Return [x, y] of the center of cell containing provided text 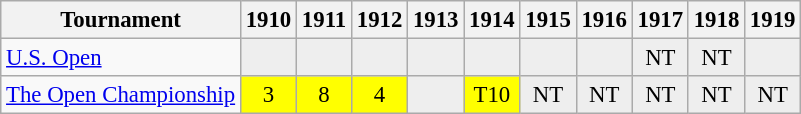
1918 [716, 20]
1919 [773, 20]
1917 [660, 20]
8 [324, 95]
The Open Championship [121, 95]
Tournament [121, 20]
T10 [492, 95]
1910 [268, 20]
1914 [492, 20]
1913 [436, 20]
1915 [548, 20]
1916 [604, 20]
4 [379, 95]
U.S. Open [121, 58]
3 [268, 95]
1911 [324, 20]
1912 [379, 20]
